Identify which cell holds the provided text, then report its [X, Y] central coordinate. 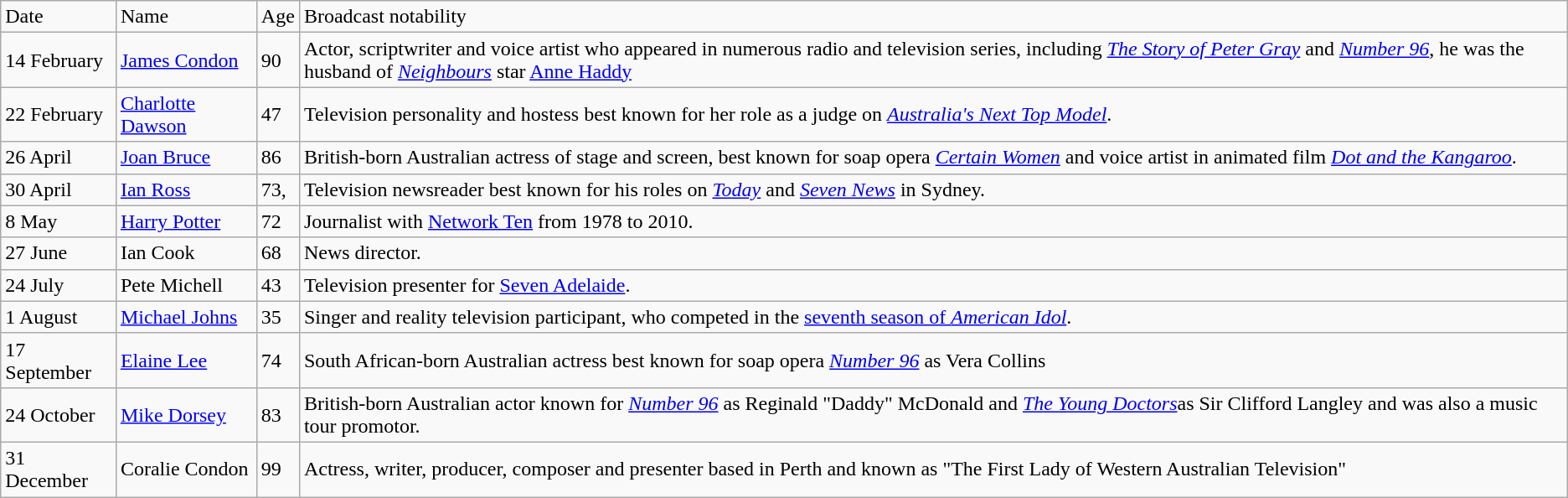
43 [278, 285]
South African-born Australian actress best known for soap opera Number 96 as Vera Collins [933, 361]
Charlotte Dawson [186, 114]
24 October [59, 414]
24 July [59, 285]
Coralie Condon [186, 469]
31 December [59, 469]
Television presenter for Seven Adelaide. [933, 285]
90 [278, 60]
47 [278, 114]
Television newsreader best known for his roles on Today and Seven News in Sydney. [933, 189]
James Condon [186, 60]
News director. [933, 253]
99 [278, 469]
Singer and reality television participant, who competed in the seventh season of American Idol. [933, 317]
Harry Potter [186, 221]
Name [186, 17]
Ian Cook [186, 253]
1 August [59, 317]
26 April [59, 158]
68 [278, 253]
83 [278, 414]
14 February [59, 60]
35 [278, 317]
22 February [59, 114]
Elaine Lee [186, 361]
Pete Michell [186, 285]
72 [278, 221]
Age [278, 17]
74 [278, 361]
17 September [59, 361]
Television personality and hostess best known for her role as a judge on Australia's Next Top Model. [933, 114]
Journalist with Network Ten from 1978 to 2010. [933, 221]
27 June [59, 253]
86 [278, 158]
8 May [59, 221]
Broadcast notability [933, 17]
Michael Johns [186, 317]
30 April [59, 189]
Mike Dorsey [186, 414]
Joan Bruce [186, 158]
73, [278, 189]
Actress, writer, producer, composer and presenter based in Perth and known as "The First Lady of Western Australian Television" [933, 469]
Date [59, 17]
British-born Australian actress of stage and screen, best known for soap opera Certain Women and voice artist in animated film Dot and the Kangaroo. [933, 158]
Ian Ross [186, 189]
